Pinpoint the cell where the given text exists, returning its (x, y) midpoint coordinate. 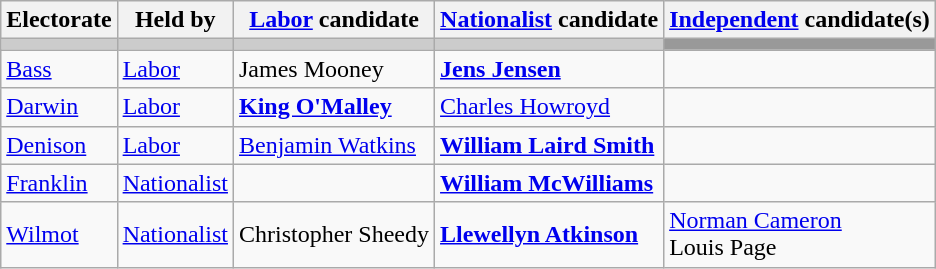
William McWilliams (550, 183)
William Laird Smith (550, 145)
Christopher Sheedy (334, 234)
Bass (59, 69)
Nationalist candidate (550, 20)
James Mooney (334, 69)
Norman CameronLouis Page (800, 234)
Labor candidate (334, 20)
Electorate (59, 20)
Llewellyn Atkinson (550, 234)
Denison (59, 145)
Held by (175, 20)
Jens Jensen (550, 69)
Franklin (59, 183)
Independent candidate(s) (800, 20)
Charles Howroyd (550, 107)
Benjamin Watkins (334, 145)
Darwin (59, 107)
Wilmot (59, 234)
King O'Malley (334, 107)
